Extract the (X, Y) coordinate from the center of the cell holding the provided text.  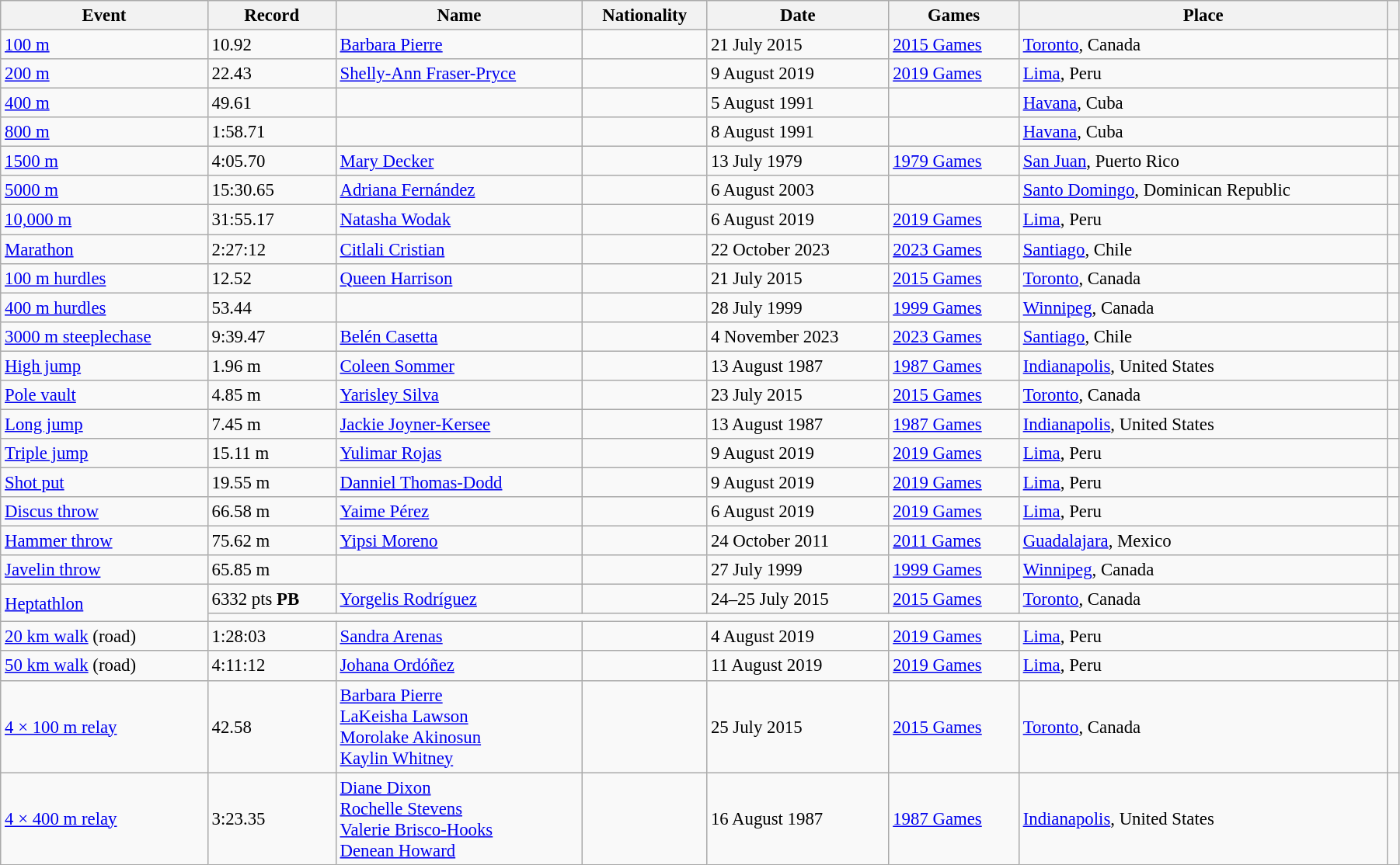
Yarisley Silva (459, 395)
Shelly-Ann Fraser-Pryce (459, 74)
1500 m (104, 162)
San Juan, Puerto Rico (1203, 162)
65.85 m (272, 570)
1:28:03 (272, 637)
Games (954, 16)
Danniel Thomas-Dodd (459, 482)
Mary Decker (459, 162)
25 July 2015 (798, 727)
Marathon (104, 249)
Shot put (104, 482)
Heptathlon (104, 603)
400 m hurdles (104, 307)
Nationality (645, 16)
800 m (104, 132)
4:11:12 (272, 666)
49.61 (272, 103)
Javelin throw (104, 570)
Natasha Wodak (459, 220)
3:23.35 (272, 818)
22 October 2023 (798, 249)
4.85 m (272, 395)
Long jump (104, 424)
5000 m (104, 190)
Hammer throw (104, 541)
27 July 1999 (798, 570)
100 m hurdles (104, 278)
4 August 2019 (798, 637)
28 July 1999 (798, 307)
Citlali Cristian (459, 249)
100 m (104, 45)
23 July 2015 (798, 395)
31:55.17 (272, 220)
42.58 (272, 727)
6 August 2003 (798, 190)
10,000 m (104, 220)
4 × 400 m relay (104, 818)
24–25 July 2015 (798, 599)
22.43 (272, 74)
53.44 (272, 307)
24 October 2011 (798, 541)
Name (459, 16)
15:30.65 (272, 190)
Place (1203, 16)
15.11 m (272, 453)
5 August 1991 (798, 103)
13 July 1979 (798, 162)
4:05.70 (272, 162)
2011 Games (954, 541)
4 November 2023 (798, 336)
Jackie Joyner-Kersee (459, 424)
9:39.47 (272, 336)
Guadalajara, Mexico (1203, 541)
19.55 m (272, 482)
Barbara PierreLaKeisha LawsonMorolake AkinosunKaylin Whitney (459, 727)
Date (798, 16)
Yipsi Moreno (459, 541)
3000 m steeplechase (104, 336)
50 km walk (road) (104, 666)
Triple jump (104, 453)
Barbara Pierre (459, 45)
Event (104, 16)
2:27:12 (272, 249)
Adriana Fernández (459, 190)
16 August 1987 (798, 818)
Discus throw (104, 512)
Yulimar Rojas (459, 453)
Coleen Sommer (459, 366)
Sandra Arenas (459, 637)
20 km walk (road) (104, 637)
10.92 (272, 45)
Yorgelis Rodríguez (459, 599)
4 × 100 m relay (104, 727)
Yaime Pérez (459, 512)
7.45 m (272, 424)
Santo Domingo, Dominican Republic (1203, 190)
1:58.71 (272, 132)
75.62 m (272, 541)
Belén Casetta (459, 336)
12.52 (272, 278)
Pole vault (104, 395)
Johana Ordóñez (459, 666)
8 August 1991 (798, 132)
11 August 2019 (798, 666)
High jump (104, 366)
200 m (104, 74)
6332 pts PB (272, 599)
400 m (104, 103)
1979 Games (954, 162)
Record (272, 16)
Queen Harrison (459, 278)
Diane DixonRochelle StevensValerie Brisco-HooksDenean Howard (459, 818)
1.96 m (272, 366)
66.58 m (272, 512)
